Extract the [X, Y] coordinate from the center of the cell holding the provided text.  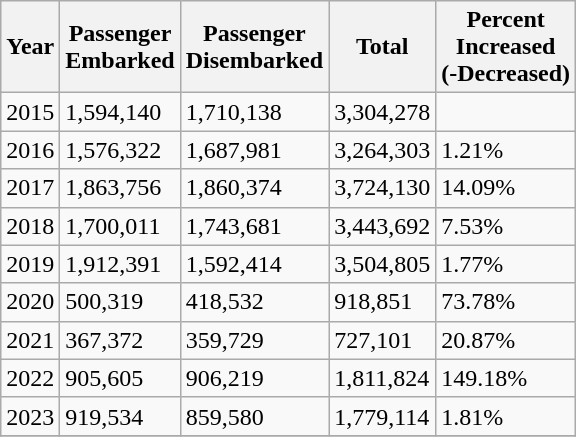
PassengerDisembarked [254, 47]
3,443,692 [382, 226]
2020 [30, 302]
2022 [30, 378]
20.87% [506, 340]
1,592,414 [254, 264]
1,594,140 [120, 112]
2017 [30, 188]
PassengerEmbarked [120, 47]
2016 [30, 150]
3,264,303 [382, 150]
1,811,824 [382, 378]
1,912,391 [120, 264]
1,576,322 [120, 150]
Total [382, 47]
1.21% [506, 150]
1,743,681 [254, 226]
1,710,138 [254, 112]
2018 [30, 226]
149.18% [506, 378]
500,319 [120, 302]
727,101 [382, 340]
7.53% [506, 226]
1.77% [506, 264]
1,700,011 [120, 226]
919,534 [120, 416]
905,605 [120, 378]
2015 [30, 112]
73.78% [506, 302]
859,580 [254, 416]
1,687,981 [254, 150]
2019 [30, 264]
367,372 [120, 340]
2023 [30, 416]
418,532 [254, 302]
1.81% [506, 416]
359,729 [254, 340]
14.09% [506, 188]
3,724,130 [382, 188]
906,219 [254, 378]
PercentIncreased(-Decreased) [506, 47]
1,860,374 [254, 188]
Year [30, 47]
3,304,278 [382, 112]
3,504,805 [382, 264]
1,779,114 [382, 416]
2021 [30, 340]
1,863,756 [120, 188]
918,851 [382, 302]
